Search for the cell housing the specified text and yield its (X, Y) center coordinate. 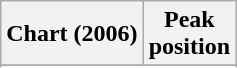
Chart (2006) (72, 34)
Peakposition (189, 34)
